Pinpoint the cell where the given text exists, returning its [x, y] midpoint coordinate. 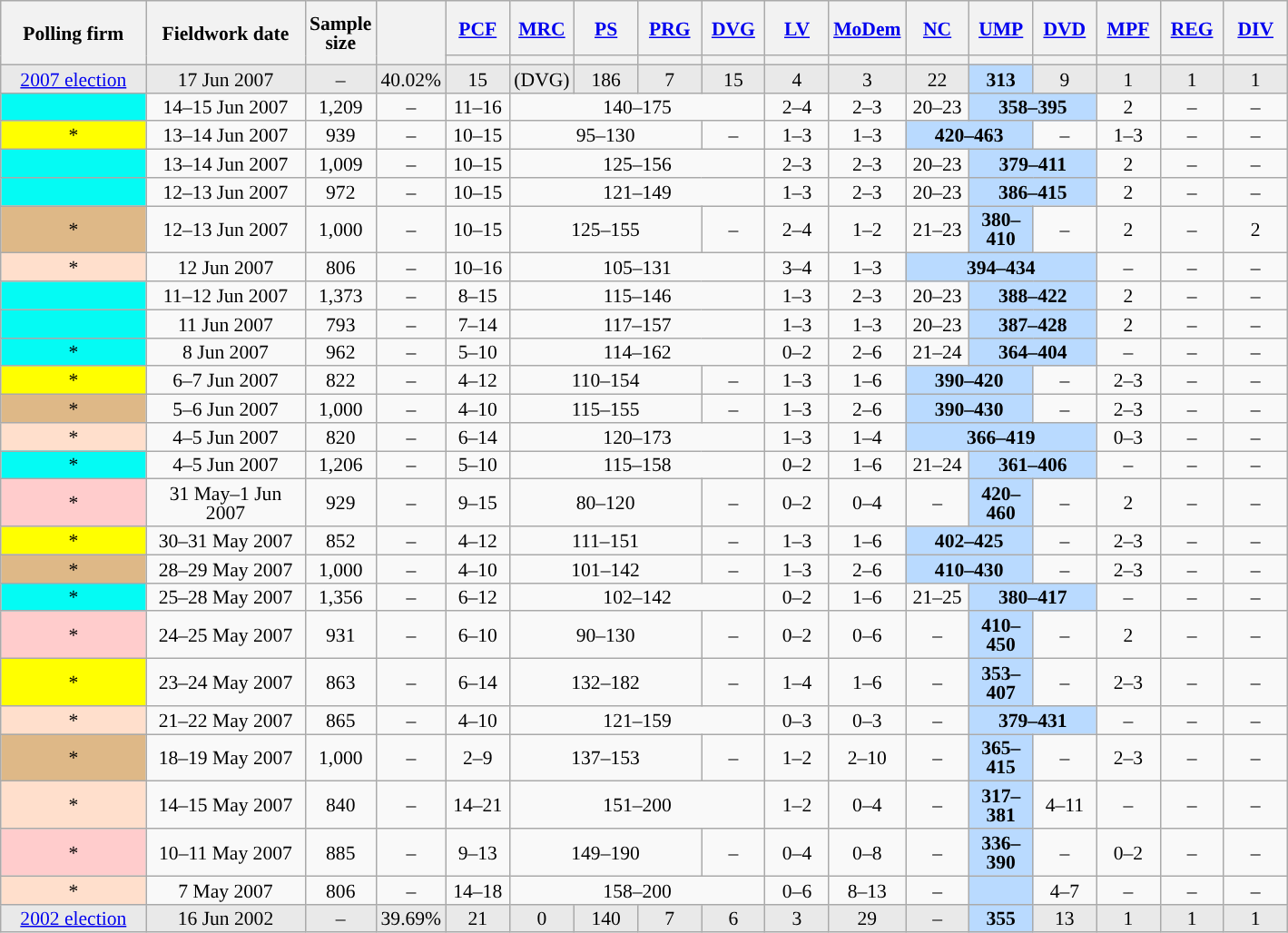
4 [797, 78]
1,009 [340, 163]
121–159 [637, 721]
21–25 [938, 597]
Polling firm [74, 33]
402–425 [969, 541]
865 [340, 721]
6–7 Jun 2007 [225, 381]
MoDem [867, 28]
14–15 Jun 2007 [225, 107]
29 [867, 918]
410–450 [1001, 635]
Samplesize [340, 33]
840 [340, 805]
9 [1065, 78]
820 [340, 437]
394–434 [1001, 267]
1,373 [340, 296]
23–24 May 2007 [225, 683]
9–15 [477, 503]
931 [340, 635]
18–19 May 2007 [225, 758]
21–22 May 2007 [225, 721]
962 [340, 352]
101–142 [605, 568]
10–11 May 2007 [225, 852]
2007 election [74, 78]
16 Jun 2002 [225, 918]
8 Jun 2007 [225, 352]
137–153 [605, 758]
39.69% [410, 918]
MRC [541, 28]
80–120 [605, 503]
24–25 May 2007 [225, 635]
386–415 [1033, 192]
1,206 [340, 465]
10–16 [477, 267]
336–390 [1001, 852]
387–428 [1033, 323]
361–406 [1033, 465]
885 [340, 852]
105–131 [637, 267]
186 [606, 78]
822 [340, 381]
UMP [1001, 28]
Fieldwork date [225, 33]
3–4 [797, 267]
1,209 [340, 107]
115–155 [605, 408]
25–28 May 2007 [225, 597]
95–130 [605, 136]
120–173 [637, 437]
366–419 [1001, 437]
DVD [1065, 28]
2002 election [74, 918]
2–10 [867, 758]
125–155 [605, 230]
DVG [733, 28]
9–13 [477, 852]
1,356 [340, 597]
132–182 [605, 683]
2–9 [477, 758]
852 [340, 541]
114–162 [637, 352]
7 May 2007 [225, 889]
793 [340, 323]
4–11 [1065, 805]
11–12 Jun 2007 [225, 296]
929 [340, 503]
NC [938, 28]
(DVG) [541, 78]
17 Jun 2007 [225, 78]
939 [340, 136]
115–158 [637, 465]
MPF [1128, 28]
380–410 [1001, 230]
102–142 [637, 597]
40.02% [410, 78]
8–13 [867, 889]
972 [340, 192]
410–430 [969, 568]
31 May–1 Jun 2007 [225, 503]
388–422 [1033, 296]
21–23 [938, 230]
PS [606, 28]
14–21 [477, 805]
420–463 [969, 136]
11 Jun 2007 [225, 323]
140–175 [637, 107]
420–460 [1001, 503]
21 [477, 918]
28–29 May 2007 [225, 568]
6–12 [477, 597]
30–31 May 2007 [225, 541]
125–156 [637, 163]
117–157 [637, 323]
379–411 [1033, 163]
358–395 [1033, 107]
PRG [670, 28]
121–149 [637, 192]
8–15 [477, 296]
365–415 [1001, 758]
364–404 [1033, 352]
14–15 May 2007 [225, 805]
355 [1001, 918]
4–7 [1065, 889]
12 Jun 2007 [225, 267]
0 [541, 918]
115–146 [637, 296]
7–14 [477, 323]
11–16 [477, 107]
140 [606, 918]
390–430 [969, 408]
90–130 [605, 635]
PCF [477, 28]
379–431 [1033, 721]
353–407 [1001, 683]
390–420 [969, 381]
5–6 Jun 2007 [225, 408]
6–10 [477, 635]
317–381 [1001, 805]
111–151 [605, 541]
13 [1065, 918]
6 [733, 918]
149–190 [605, 852]
DIV [1255, 28]
151–200 [637, 805]
863 [340, 683]
110–154 [605, 381]
22 [938, 78]
REG [1192, 28]
14–18 [477, 889]
LV [797, 28]
380–417 [1033, 597]
158–200 [637, 889]
313 [1001, 78]
0–8 [867, 852]
